Provide the [x, y] coordinate of the cell's center where the given text is located.  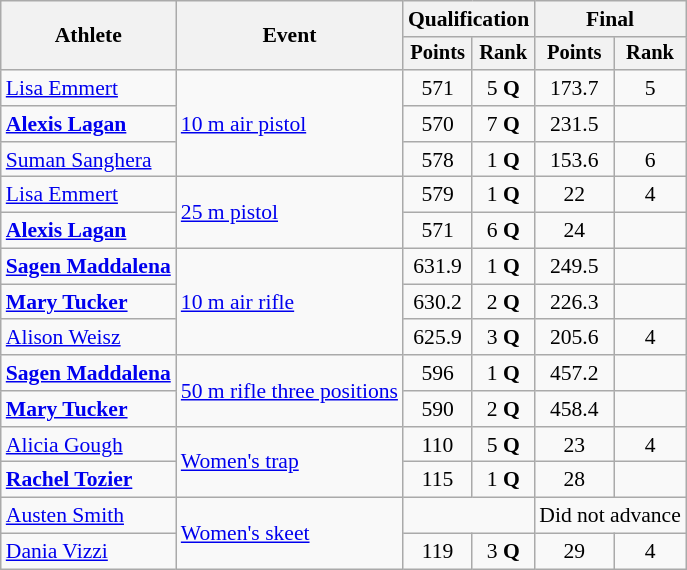
625.9 [438, 338]
Did not advance [610, 516]
458.4 [574, 409]
Athlete [88, 36]
Dania Vizzi [88, 552]
115 [438, 480]
231.5 [574, 124]
25 m pistol [290, 212]
Suman Sanghera [88, 160]
579 [438, 195]
24 [574, 231]
631.9 [438, 267]
Alison Weisz [88, 338]
50 m rifle three positions [290, 390]
119 [438, 552]
10 m air rifle [290, 302]
630.2 [438, 302]
23 [574, 445]
570 [438, 124]
590 [438, 409]
226.3 [574, 302]
Alicia Gough [88, 445]
Rachel Tozier [88, 480]
173.7 [574, 88]
153.6 [574, 160]
110 [438, 445]
205.6 [574, 338]
457.2 [574, 373]
29 [574, 552]
578 [438, 160]
6 Q [503, 231]
6 [650, 160]
10 m air pistol [290, 124]
Qualification [468, 19]
28 [574, 480]
Women's trap [290, 462]
Event [290, 36]
249.5 [574, 267]
Final [610, 19]
Women's skeet [290, 534]
596 [438, 373]
Austen Smith [88, 516]
5 [650, 88]
7 Q [503, 124]
22 [574, 195]
